Pinpoint the cell where the given text exists, returning its (x, y) midpoint coordinate. 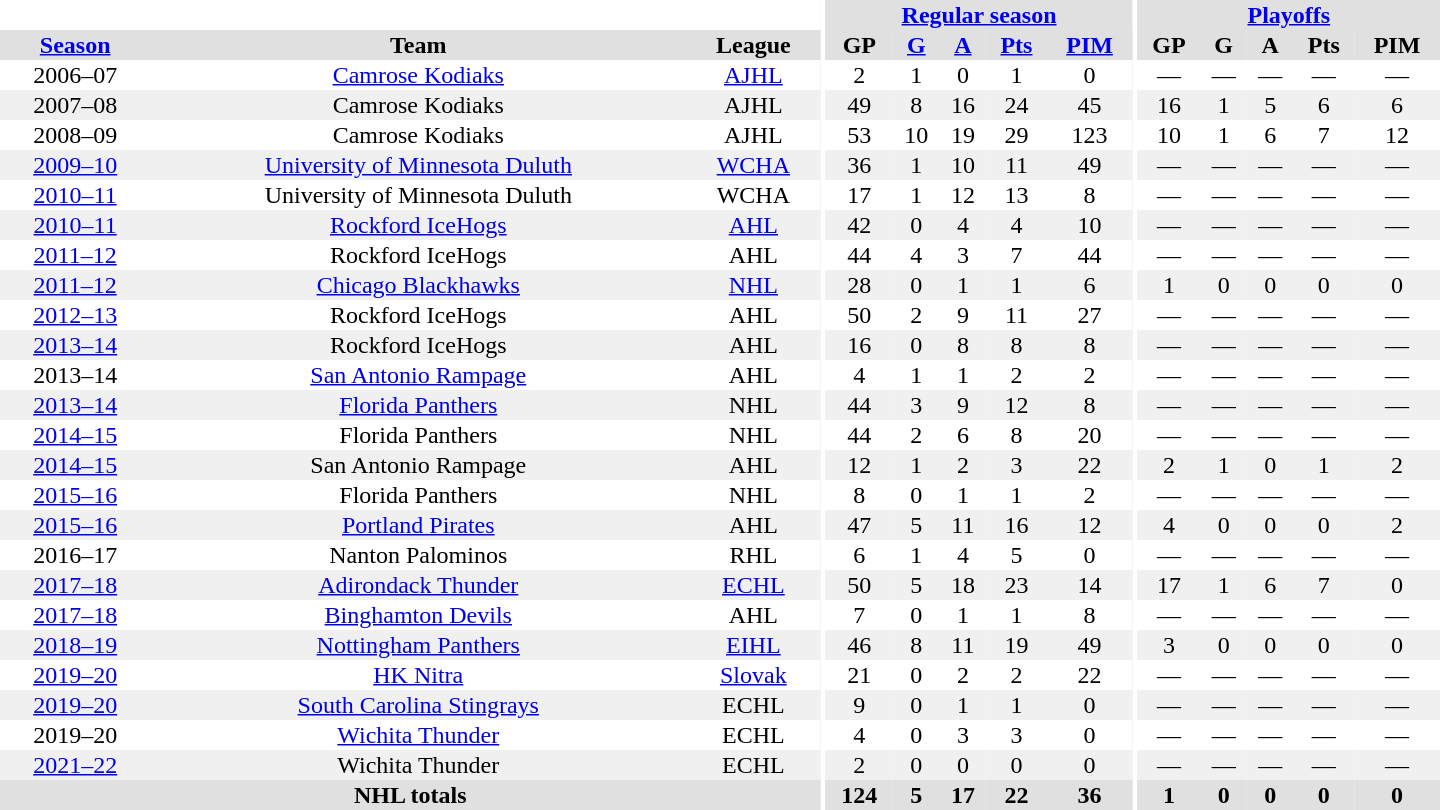
24 (1016, 105)
EIHL (753, 645)
23 (1016, 585)
42 (860, 225)
124 (860, 795)
28 (860, 285)
47 (860, 525)
2007–08 (75, 105)
Nottingham Panthers (418, 645)
South Carolina Stingrays (418, 705)
Playoffs (1289, 15)
Adirondack Thunder (418, 585)
2016–17 (75, 555)
45 (1090, 105)
RHL (753, 555)
Chicago Blackhawks (418, 285)
2012–13 (75, 315)
53 (860, 135)
Season (75, 45)
Binghamton Devils (418, 615)
Regular season (980, 15)
2009–10 (75, 165)
Nanton Palominos (418, 555)
Team (418, 45)
46 (860, 645)
2008–09 (75, 135)
29 (1016, 135)
Slovak (753, 675)
Portland Pirates (418, 525)
NHL totals (410, 795)
13 (1016, 195)
2018–19 (75, 645)
123 (1090, 135)
14 (1090, 585)
2006–07 (75, 75)
2021–22 (75, 765)
27 (1090, 315)
21 (860, 675)
20 (1090, 435)
League (753, 45)
HK Nitra (418, 675)
18 (964, 585)
